Search for the cell housing the specified text and yield its (x, y) center coordinate. 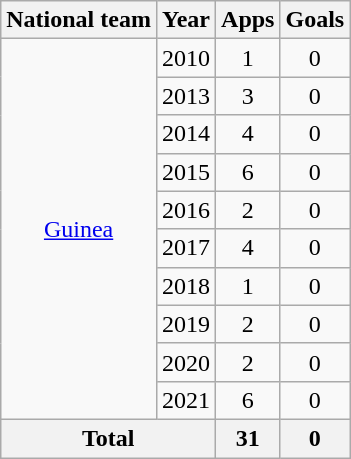
31 (248, 438)
2014 (186, 134)
2016 (186, 210)
Year (186, 20)
2013 (186, 96)
2018 (186, 286)
Goals (315, 20)
2021 (186, 400)
National team (79, 20)
2019 (186, 324)
3 (248, 96)
Guinea (79, 230)
2010 (186, 58)
2015 (186, 172)
Apps (248, 20)
Total (108, 438)
2017 (186, 248)
2020 (186, 362)
